Identify which cell holds the provided text, then report its (x, y) central coordinate. 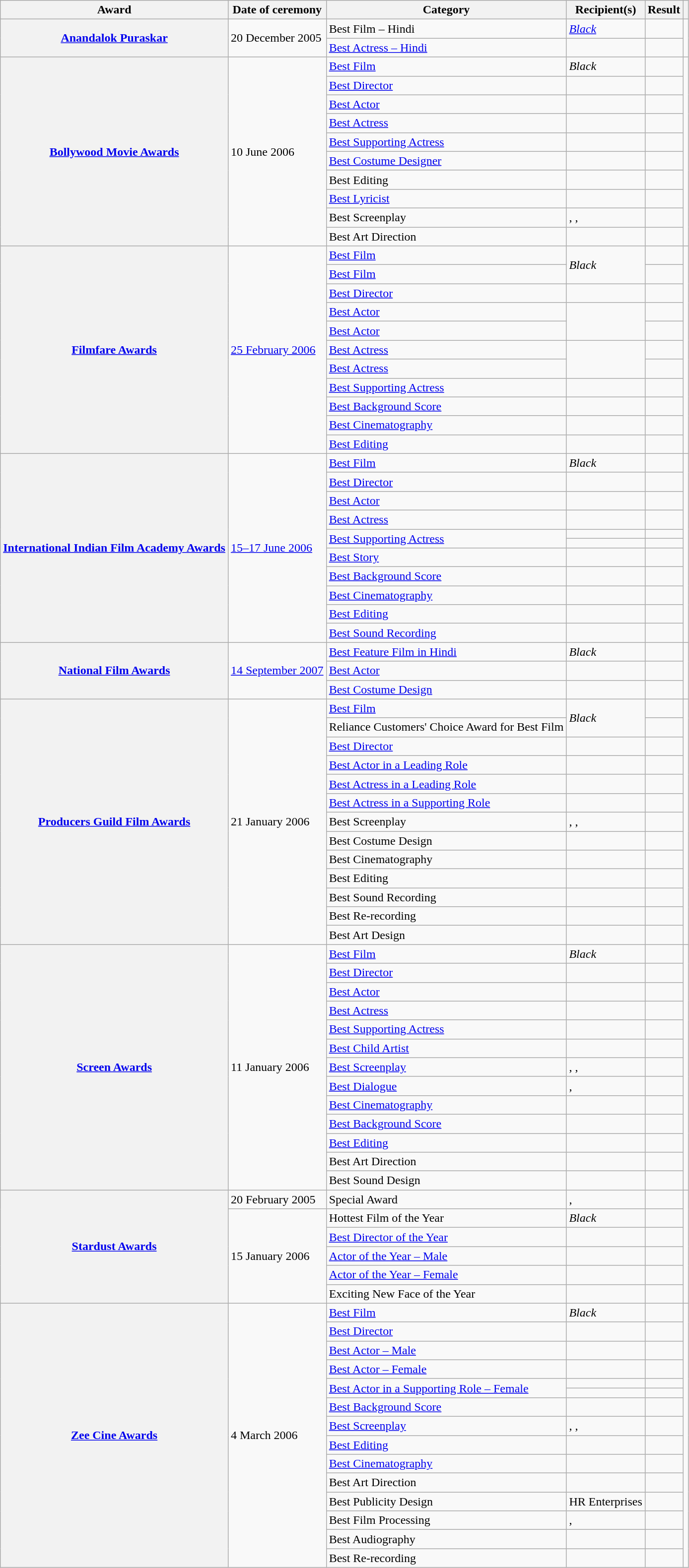
Hottest Film of the Year (446, 1218)
25 February 2006 (277, 350)
21 January 2006 (277, 821)
Result (664, 10)
Best Director of the Year (446, 1237)
International Indian Film Academy Awards (114, 548)
Reliance Customers' Choice Award for Best Film (446, 727)
Actor of the Year – Female (446, 1275)
Award (114, 10)
10 June 2006 (277, 152)
Best Film – Hindi (446, 29)
Best Lyricist (446, 198)
National Film Awards (114, 671)
Best Actress in a Supporting Role (446, 803)
Best Actor – Male (446, 1350)
Best Sound Design (446, 1181)
15 January 2006 (277, 1256)
Stardust Awards (114, 1247)
Special Award (446, 1199)
Best Costume Designer (446, 161)
Best Child Artist (446, 1048)
Actor of the Year – Male (446, 1256)
14 September 2007 (277, 671)
11 January 2006 (277, 1067)
Best Dialogue (446, 1086)
Best Actress in a Leading Role (446, 784)
Best Story (446, 558)
Exciting New Face of the Year (446, 1294)
4 March 2006 (277, 1436)
Zee Cine Awards (114, 1436)
Bollywood Movie Awards (114, 152)
20 December 2005 (277, 38)
15–17 June 2006 (277, 548)
Best Actor – Female (446, 1369)
Filmfare Awards (114, 350)
Best Publicity Design (446, 1502)
Best Film Processing (446, 1520)
Best Actor in a Leading Role (446, 765)
Best Actress – Hindi (446, 48)
Anandalok Puraskar (114, 38)
Category (446, 10)
Best Audiography (446, 1539)
20 February 2005 (277, 1199)
HR Enterprises (606, 1502)
Recipient(s) (606, 10)
Date of ceremony (277, 10)
Screen Awards (114, 1067)
Best Art Design (446, 935)
Best Actor in a Supporting Role – Female (446, 1388)
Best Feature Film in Hindi (446, 652)
Producers Guild Film Awards (114, 821)
